Capture the cell that displays the provided text and extract its [x, y] central coordinate. 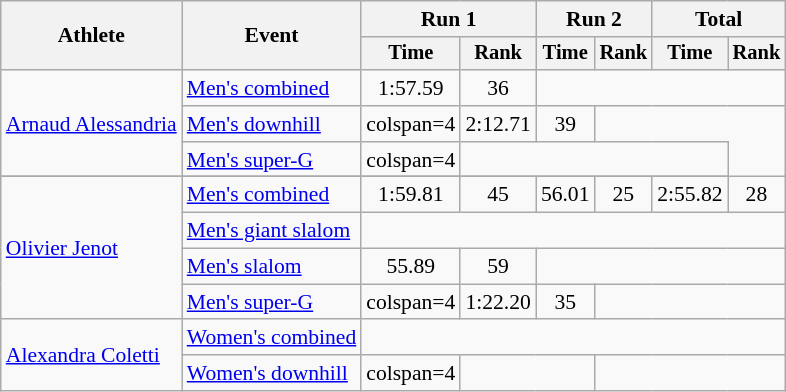
Women's combined [272, 338]
Men's downhill [272, 124]
1:57.59 [410, 88]
2:55.82 [690, 195]
1:22.20 [498, 302]
28 [757, 195]
Run 2 [594, 19]
Women's downhill [272, 373]
36 [498, 88]
56.01 [566, 195]
59 [498, 267]
45 [498, 195]
Olivier Jenot [92, 248]
1:59.81 [410, 195]
25 [624, 195]
Athlete [92, 36]
Alexandra Coletti [92, 356]
Men's giant slalom [272, 231]
2:12.71 [498, 124]
Men's slalom [272, 267]
35 [566, 302]
39 [566, 124]
Arnaud Alessandria [92, 124]
Event [272, 36]
Run 1 [448, 19]
Total [718, 19]
55.89 [410, 267]
